Return the [X, Y] coordinate for the center point of the cell that contains the specified text.  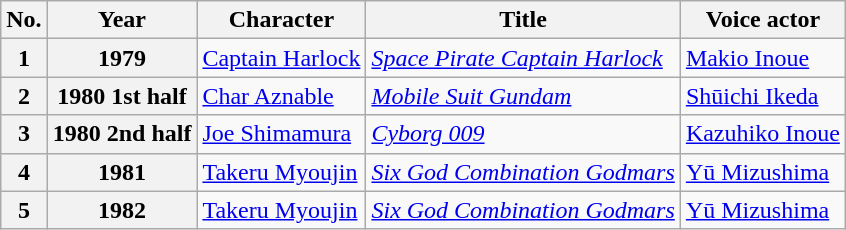
Year [122, 20]
Title [523, 20]
Voice actor [762, 20]
Cyborg 009 [523, 134]
Char Aznable [282, 96]
No. [24, 20]
1980 2nd half [122, 134]
Makio Inoue [762, 58]
Kazuhiko Inoue [762, 134]
1982 [122, 210]
3 [24, 134]
Joe Shimamura [282, 134]
Captain Harlock [282, 58]
1979 [122, 58]
1 [24, 58]
5 [24, 210]
1980 1st half [122, 96]
Shūichi Ikeda [762, 96]
2 [24, 96]
4 [24, 172]
Character [282, 20]
Mobile Suit Gundam [523, 96]
1981 [122, 172]
Space Pirate Captain Harlock [523, 58]
